Search for the cell housing the specified text and yield its [x, y] center coordinate. 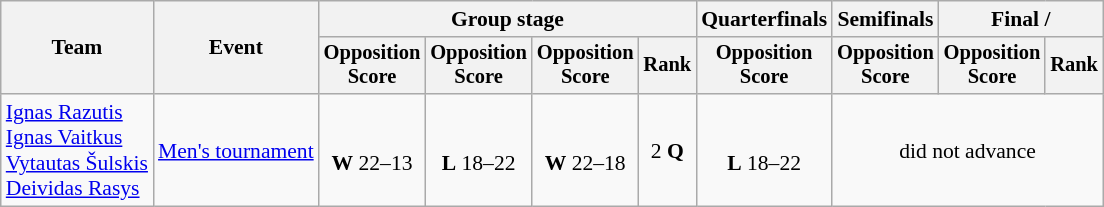
Ignas RazutisIgnas VaitkusVytautas ŠulskisDeividas Rasys [77, 150]
Semifinals [886, 19]
W 22–13 [372, 150]
Group stage [508, 19]
Team [77, 48]
did not advance [968, 150]
W 22–18 [586, 150]
Men's tournament [236, 150]
Quarterfinals [764, 19]
Final / [1021, 19]
2 Q [667, 150]
Event [236, 48]
